Scan for the cell matching the given text and deliver its (x, y) coordinate at center. 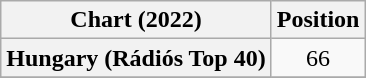
Chart (2022) (136, 20)
Position (318, 20)
Hungary (Rádiós Top 40) (136, 58)
66 (318, 58)
